Locate the cell with the specified text and output its [x, y] center coordinate. 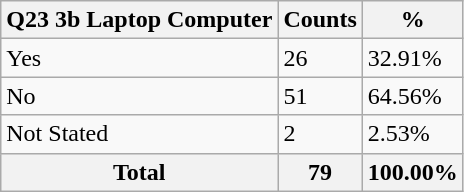
100.00% [412, 172]
Not Stated [140, 134]
No [140, 96]
% [412, 20]
79 [320, 172]
51 [320, 96]
Counts [320, 20]
64.56% [412, 96]
Yes [140, 58]
32.91% [412, 58]
Q23 3b Laptop Computer [140, 20]
2 [320, 134]
2.53% [412, 134]
Total [140, 172]
26 [320, 58]
